Return [x, y] of the center of cell containing provided text 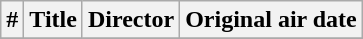
# [12, 20]
Director [130, 20]
Original air date [272, 20]
Title [54, 20]
